Scan for the cell matching the given text and deliver its (X, Y) coordinate at center. 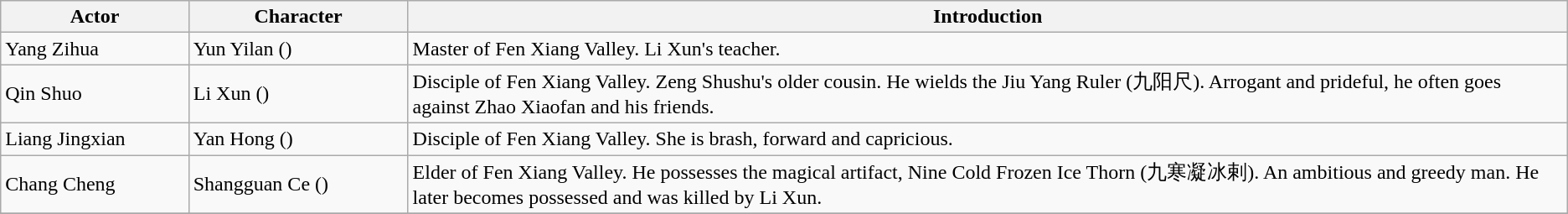
Yang Zihua (95, 49)
Yun Yilan () (298, 49)
Yan Hong () (298, 138)
Disciple of Fen Xiang Valley. She is brash, forward and capricious. (988, 138)
Character (298, 17)
Introduction (988, 17)
Liang Jingxian (95, 138)
Actor (95, 17)
Shangguan Ce () (298, 184)
Master of Fen Xiang Valley. Li Xun's teacher. (988, 49)
Qin Shuo (95, 94)
Li Xun () (298, 94)
Chang Cheng (95, 184)
